Capture the cell that displays the provided text and extract its (X, Y) central coordinate. 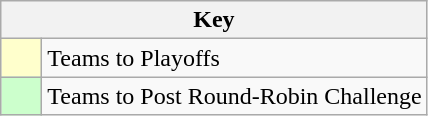
Teams to Playoffs (234, 58)
Teams to Post Round-Robin Challenge (234, 96)
Key (214, 20)
